Return the (x, y) coordinate for the center point of the cell that contains the specified text.  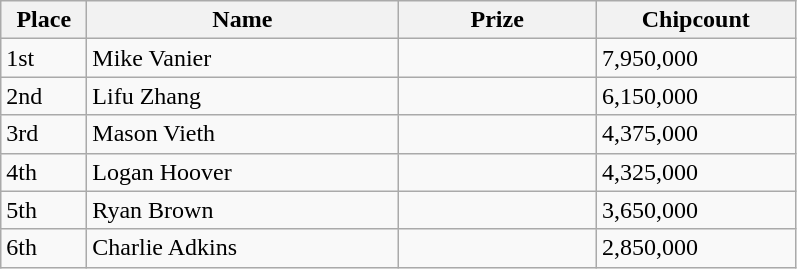
Mason Vieth (242, 134)
3rd (44, 134)
4th (44, 172)
2,850,000 (696, 248)
4,325,000 (696, 172)
6th (44, 248)
Lifu Zhang (242, 96)
4,375,000 (696, 134)
2nd (44, 96)
1st (44, 58)
5th (44, 210)
6,150,000 (696, 96)
3,650,000 (696, 210)
Chipcount (696, 20)
Name (242, 20)
Mike Vanier (242, 58)
Charlie Adkins (242, 248)
Logan Hoover (242, 172)
7,950,000 (696, 58)
Ryan Brown (242, 210)
Place (44, 20)
Prize (498, 20)
